Pinpoint the cell where the given text exists, returning its (X, Y) midpoint coordinate. 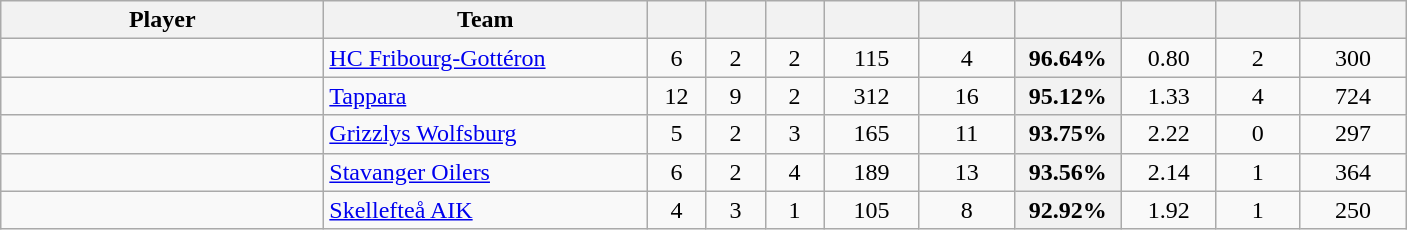
0.80 (1168, 58)
93.75% (1068, 134)
312 (872, 96)
95.12% (1068, 96)
93.56% (1068, 172)
16 (966, 96)
Tappara (486, 96)
5 (676, 134)
92.92% (1068, 210)
Stavanger Oilers (486, 172)
1.92 (1168, 210)
13 (966, 172)
Player (162, 20)
11 (966, 134)
Team (486, 20)
Grizzlys Wolfsburg (486, 134)
2.22 (1168, 134)
9 (736, 96)
96.64% (1068, 58)
250 (1352, 210)
297 (1352, 134)
2.14 (1168, 172)
8 (966, 210)
0 (1258, 134)
HC Fribourg-Gottéron (486, 58)
115 (872, 58)
165 (872, 134)
12 (676, 96)
Skellefteå AIK (486, 210)
189 (872, 172)
300 (1352, 58)
1.33 (1168, 96)
364 (1352, 172)
724 (1352, 96)
105 (872, 210)
